Provide the (X, Y) coordinate of the cell's center where the given text is located.  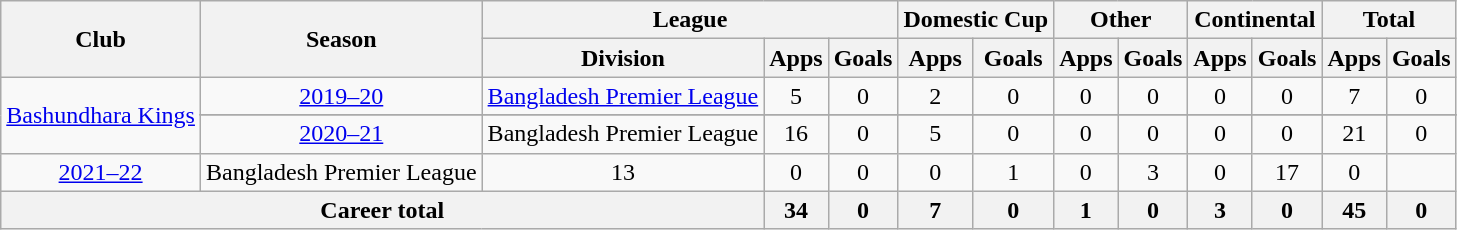
Season (341, 39)
Bashundhara Kings (101, 115)
Continental (1255, 20)
Division (623, 58)
2 (936, 96)
13 (623, 172)
2021–22 (101, 172)
34 (796, 210)
Other (1121, 20)
45 (1354, 210)
League (690, 20)
Career total (382, 210)
2019–20 (341, 96)
Domestic Cup (976, 20)
21 (1354, 134)
Total (1389, 20)
17 (1287, 172)
16 (796, 134)
2020–21 (341, 134)
Club (101, 39)
